From the cell containing the given text, extract its center point as [x, y] coordinate. 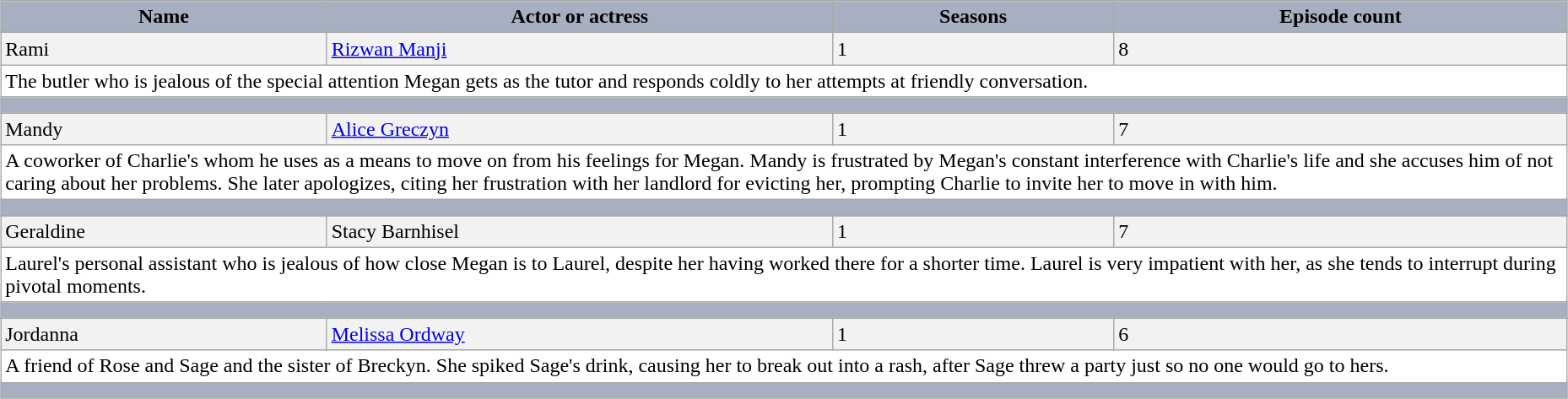
Rami [164, 49]
Melissa Ordway [579, 334]
8 [1341, 49]
Stacy Barnhisel [579, 231]
6 [1341, 334]
The butler who is jealous of the special attention Megan gets as the tutor and responds coldly to her attempts at friendly conversation. [785, 81]
Actor or actress [579, 17]
Rizwan Manji [579, 49]
Episode count [1341, 17]
Mandy [164, 129]
Geraldine [164, 231]
Seasons [972, 17]
Alice Greczyn [579, 129]
Jordanna [164, 334]
Name [164, 17]
